Extract the (X, Y) coordinate from the center of the cell holding the provided text.  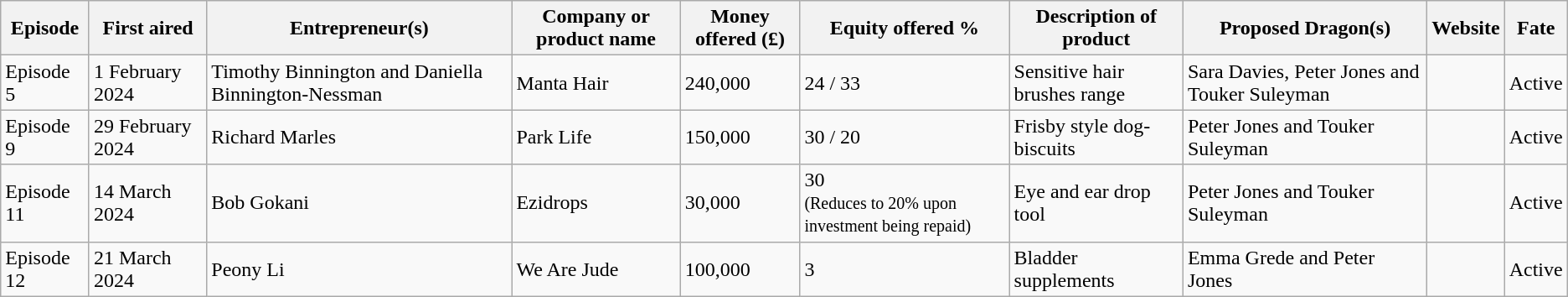
Fate (1536, 29)
Peony Li (359, 268)
Description of product (1096, 29)
3 (905, 268)
Episode (45, 29)
24 / 33 (905, 82)
Company or product name (596, 29)
Frisby style dog-biscuits (1096, 138)
Manta Hair (596, 82)
30,000 (740, 203)
Episode 9 (45, 138)
Sensitive hair brushes range (1096, 82)
Proposed Dragon(s) (1305, 29)
1 February 2024 (147, 82)
Episode 12 (45, 268)
Website (1466, 29)
Episode 11 (45, 203)
Entrepreneur(s) (359, 29)
Equity offered % (905, 29)
Episode 5 (45, 82)
Eye and ear drop tool (1096, 203)
We Are Jude (596, 268)
Timothy Binnington and Daniella Binnington-Nessman (359, 82)
150,000 (740, 138)
Emma Grede and Peter Jones (1305, 268)
21 March 2024 (147, 268)
29 February 2024 (147, 138)
240,000 (740, 82)
14 March 2024 (147, 203)
Richard Marles (359, 138)
Park Life (596, 138)
30 (Reduces to 20% upon investment being repaid) (905, 203)
100,000 (740, 268)
30 / 20 (905, 138)
Sara Davies, Peter Jones and Touker Suleyman (1305, 82)
Ezidrops (596, 203)
First aired (147, 29)
Bladder supplements (1096, 268)
Bob Gokani (359, 203)
Money offered (£) (740, 29)
